Search for the cell housing the specified text and yield its (X, Y) center coordinate. 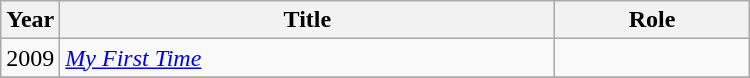
My First Time (308, 58)
Role (652, 20)
2009 (30, 58)
Year (30, 20)
Title (308, 20)
